Extract the [x, y] coordinate from the center of the cell holding the provided text.  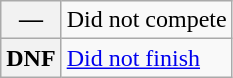
DNF [31, 58]
— [31, 20]
Did not finish [146, 58]
Did not compete [146, 20]
